For the text-containing cell, return its midpoint in [x, y] coordinate format. 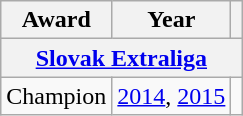
Year [172, 20]
Slovak Extraliga [122, 58]
2014, 2015 [172, 96]
Award [56, 20]
Champion [56, 96]
